Return the (X, Y) coordinate for the center point of the cell that contains the specified text.  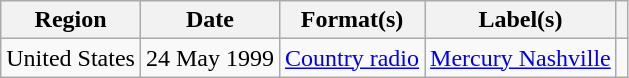
Format(s) (352, 20)
Date (210, 20)
Label(s) (521, 20)
United States (71, 58)
Region (71, 20)
24 May 1999 (210, 58)
Mercury Nashville (521, 58)
Country radio (352, 58)
